Capture the cell that displays the provided text and extract its (x, y) central coordinate. 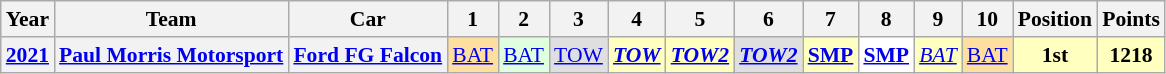
Car (368, 19)
1st (1055, 55)
Ford FG Falcon (368, 55)
9 (938, 19)
2 (524, 19)
Year (28, 19)
6 (768, 19)
5 (700, 19)
Points (1131, 19)
2021 (28, 55)
1218 (1131, 55)
Paul Morris Motorsport (171, 55)
3 (578, 19)
1 (472, 19)
Team (171, 19)
8 (886, 19)
Position (1055, 19)
4 (637, 19)
10 (988, 19)
7 (831, 19)
